Output the [X, Y] coordinate of the center of the cell containing the given text.  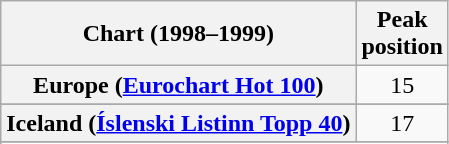
Peakposition [402, 34]
Europe (Eurochart Hot 100) [178, 85]
17 [402, 123]
Iceland (Íslenski Listinn Topp 40) [178, 123]
Chart (1998–1999) [178, 34]
15 [402, 85]
